From the cell containing the given text, extract its center point as (X, Y) coordinate. 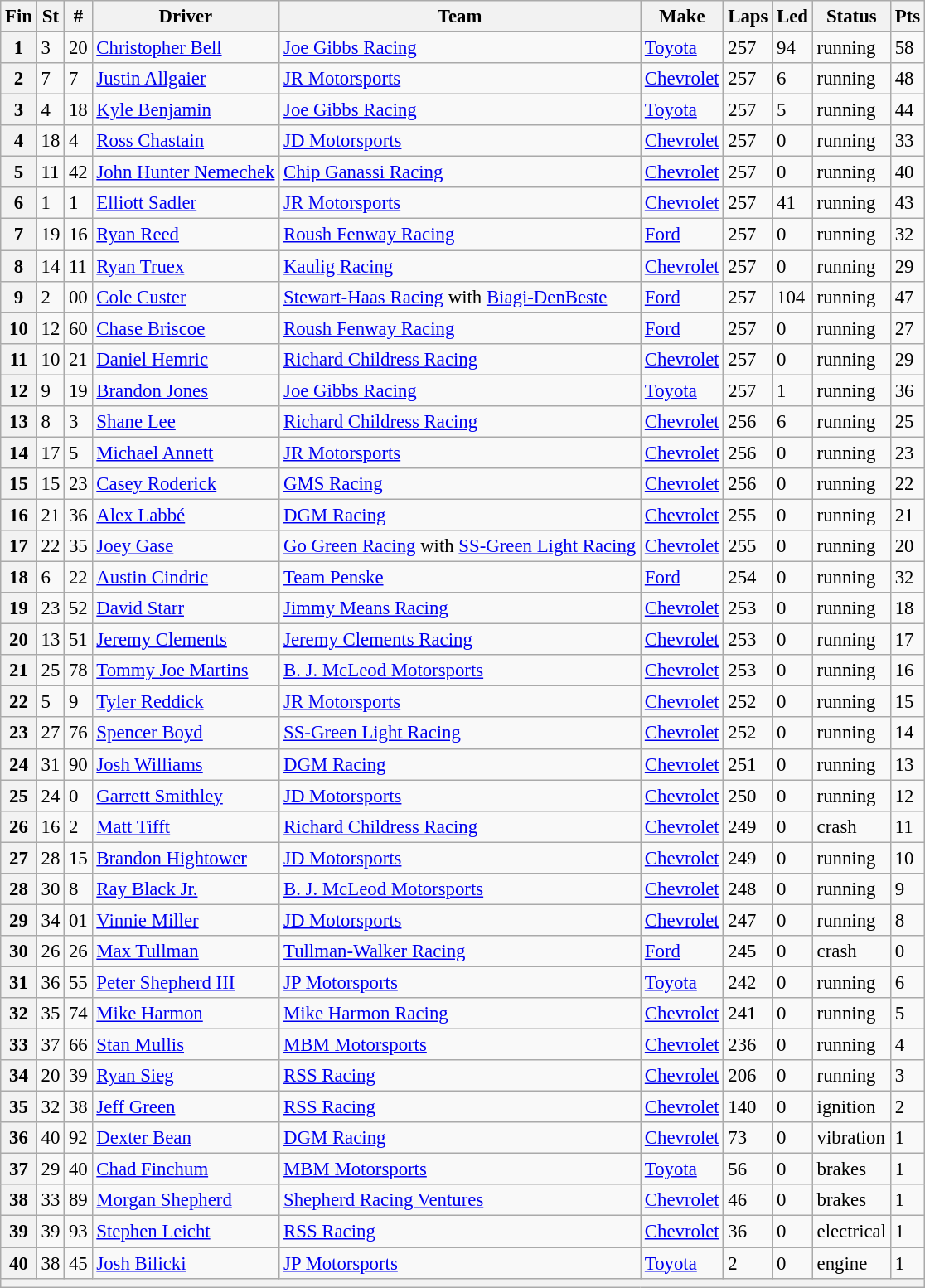
Josh Bilicki (186, 1263)
94 (792, 48)
01 (78, 920)
Kaulig Racing (460, 266)
43 (907, 203)
Max Tullman (186, 951)
Christopher Bell (186, 48)
242 (748, 982)
David Starr (186, 608)
Jeff Green (186, 1107)
104 (792, 297)
Jimmy Means Racing (460, 608)
Brandon Jones (186, 390)
Garrett Smithley (186, 796)
140 (748, 1107)
46 (748, 1201)
electrical (851, 1232)
Team (460, 17)
Laps (748, 17)
vibration (851, 1138)
engine (851, 1263)
78 (78, 671)
45 (78, 1263)
89 (78, 1201)
76 (78, 734)
Stephen Leicht (186, 1232)
Team Penske (460, 578)
Elliott Sadler (186, 203)
Driver (186, 17)
ignition (851, 1107)
Josh Williams (186, 764)
251 (748, 764)
55 (78, 982)
Jeremy Clements (186, 640)
Spencer Boyd (186, 734)
John Hunter Nemechek (186, 172)
Stan Mullis (186, 1045)
Tyler Reddick (186, 702)
Morgan Shepherd (186, 1201)
Led (792, 17)
248 (748, 889)
254 (748, 578)
Justin Allgaier (186, 79)
Vinnie Miller (186, 920)
52 (78, 608)
Ryan Sieg (186, 1076)
66 (78, 1045)
Chip Ganassi Racing (460, 172)
Peter Shepherd III (186, 982)
44 (907, 110)
92 (78, 1138)
Ryan Truex (186, 266)
Chase Briscoe (186, 328)
Casey Roderick (186, 484)
St (50, 17)
Alex Labbé (186, 515)
Ryan Reed (186, 235)
Kyle Benjamin (186, 110)
Pts (907, 17)
Jeremy Clements Racing (460, 640)
Joey Gase (186, 546)
206 (748, 1076)
42 (78, 172)
250 (748, 796)
41 (792, 203)
74 (78, 1014)
Fin (19, 17)
90 (78, 764)
Ray Black Jr. (186, 889)
Mike Harmon (186, 1014)
00 (78, 297)
Stewart-Haas Racing with Biagi-DenBeste (460, 297)
Austin Cindric (186, 578)
48 (907, 79)
GMS Racing (460, 484)
Matt Tifft (186, 826)
Mike Harmon Racing (460, 1014)
# (78, 17)
241 (748, 1014)
56 (748, 1169)
Ross Chastain (186, 141)
SS-Green Light Racing (460, 734)
Brandon Hightower (186, 858)
Tommy Joe Martins (186, 671)
247 (748, 920)
Dexter Bean (186, 1138)
51 (78, 640)
Make (682, 17)
245 (748, 951)
Cole Custer (186, 297)
Shane Lee (186, 422)
60 (78, 328)
Chad Finchum (186, 1169)
73 (748, 1138)
Go Green Racing with SS-Green Light Racing (460, 546)
47 (907, 297)
Michael Annett (186, 453)
58 (907, 48)
236 (748, 1045)
Shepherd Racing Ventures (460, 1201)
93 (78, 1232)
Tullman-Walker Racing (460, 951)
Daniel Hemric (186, 359)
Status (851, 17)
